Search for the cell housing the specified text and yield its (x, y) center coordinate. 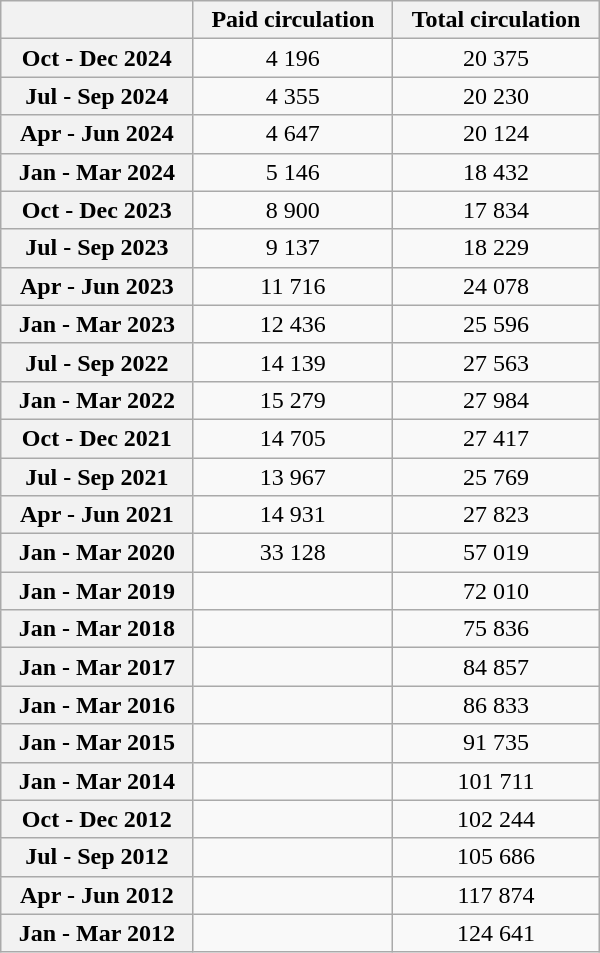
86 833 (496, 705)
117 874 (496, 895)
18 432 (496, 172)
Jan - Mar 2022 (97, 400)
75 836 (496, 629)
Oct - Dec 2012 (97, 819)
33 128 (293, 553)
5 146 (293, 172)
18 229 (496, 248)
20 124 (496, 134)
14 139 (293, 362)
57 019 (496, 553)
25 596 (496, 324)
Jan - Mar 2019 (97, 591)
27 984 (496, 400)
Oct - Dec 2024 (97, 58)
101 711 (496, 781)
Jan - Mar 2023 (97, 324)
20 230 (496, 96)
Total circulation (496, 20)
Jan - Mar 2014 (97, 781)
Apr - Jun 2021 (97, 515)
Jul - Sep 2022 (97, 362)
Apr - Jun 2023 (97, 286)
20 375 (496, 58)
Jan - Mar 2020 (97, 553)
91 735 (496, 743)
Jan - Mar 2015 (97, 743)
4 647 (293, 134)
27 823 (496, 515)
24 078 (496, 286)
124 641 (496, 933)
Apr - Jun 2024 (97, 134)
Oct - Dec 2023 (97, 210)
Apr - Jun 2012 (97, 895)
27 417 (496, 438)
102 244 (496, 819)
4 355 (293, 96)
Paid circulation (293, 20)
8 900 (293, 210)
27 563 (496, 362)
17 834 (496, 210)
Jan - Mar 2024 (97, 172)
Jul - Sep 2024 (97, 96)
4 196 (293, 58)
14 705 (293, 438)
12 436 (293, 324)
25 769 (496, 477)
13 967 (293, 477)
14 931 (293, 515)
Jan - Mar 2012 (97, 933)
84 857 (496, 667)
72 010 (496, 591)
Jan - Mar 2018 (97, 629)
Oct - Dec 2021 (97, 438)
15 279 (293, 400)
Jul - Sep 2023 (97, 248)
Jul - Sep 2012 (97, 857)
Jan - Mar 2017 (97, 667)
105 686 (496, 857)
Jul - Sep 2021 (97, 477)
11 716 (293, 286)
Jan - Mar 2016 (97, 705)
9 137 (293, 248)
